Scan for the cell matching the given text and deliver its (X, Y) coordinate at center. 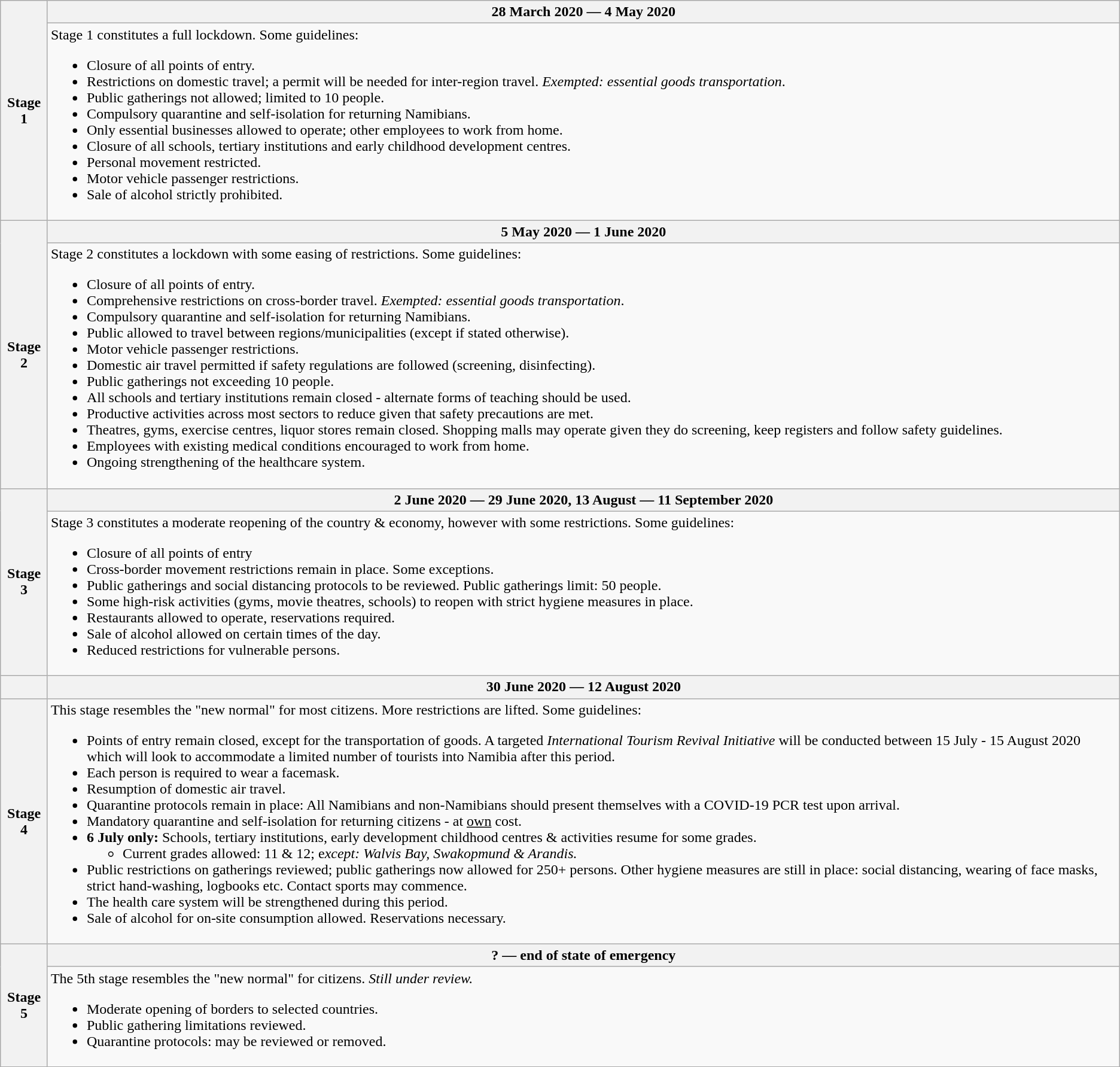
28 March 2020 — 4 May 2020 (583, 12)
? — end of state of emergency (583, 955)
5 May 2020 — 1 June 2020 (583, 232)
Stage 4 (24, 821)
2 June 2020 — 29 June 2020, 13 August — 11 September 2020 (583, 500)
Stage 3 (24, 582)
Stage 5 (24, 1005)
Stage 2 (24, 354)
30 June 2020 — 12 August 2020 (583, 687)
Stage 1 (24, 110)
